Detect which cell encompasses the target text, then output its [x, y] center coordinate. 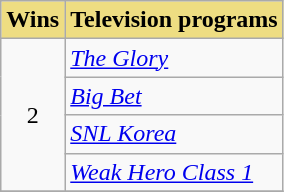
The Glory [174, 58]
Wins [33, 20]
Television programs [174, 20]
Big Bet [174, 96]
SNL Korea [174, 134]
2 [33, 115]
Weak Hero Class 1 [174, 172]
